For the text-containing cell, return its midpoint in [x, y] coordinate format. 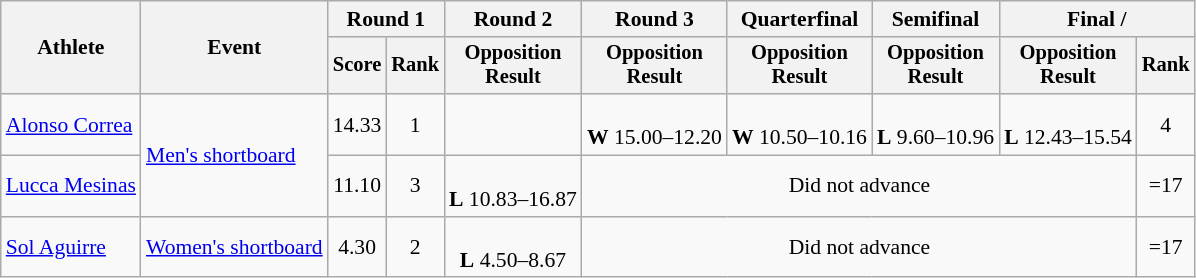
Score [358, 66]
3 [415, 186]
L 9.60–10.96 [936, 124]
Women's shortboard [234, 248]
W 10.50–10.16 [800, 124]
W 15.00–12.20 [654, 124]
Semifinal [936, 19]
Event [234, 48]
Round 3 [654, 19]
Men's shortboard [234, 155]
Quarterfinal [800, 19]
L 10.83–16.87 [513, 186]
Final / [1096, 19]
1 [415, 124]
4 [1166, 124]
4.30 [358, 248]
L 4.50–8.67 [513, 248]
Alonso Correa [71, 124]
14.33 [358, 124]
Sol Aguirre [71, 248]
2 [415, 248]
Round 1 [386, 19]
Athlete [71, 48]
L 12.43–15.54 [1068, 124]
Round 2 [513, 19]
Lucca Mesinas [71, 186]
11.10 [358, 186]
